Pinpoint the cell where the given text exists, returning its (X, Y) midpoint coordinate. 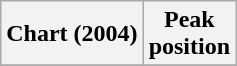
Peakposition (189, 34)
Chart (2004) (72, 34)
